From the cell containing the given text, extract its center point as [x, y] coordinate. 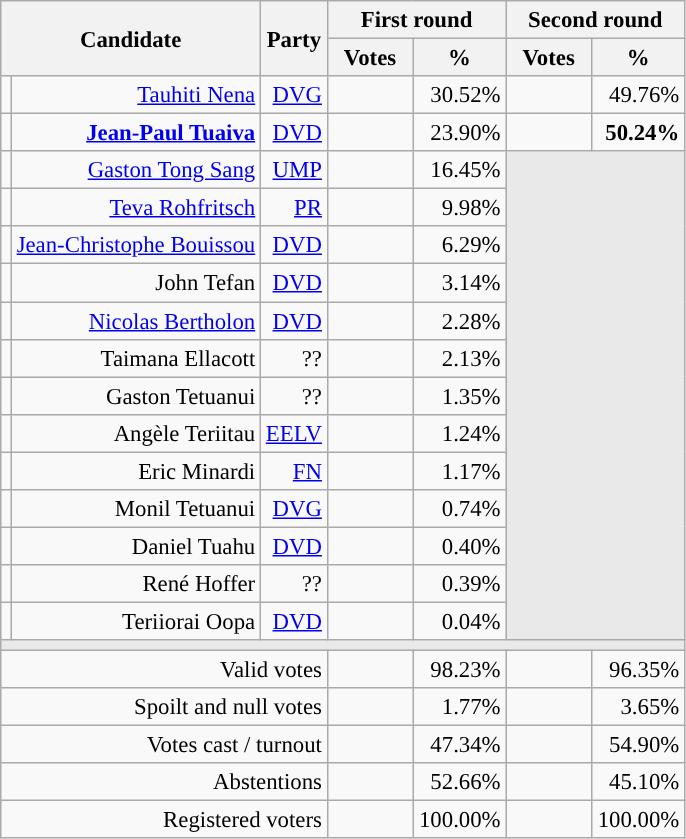
Teriiorai Oopa [136, 621]
16.45% [460, 170]
John Tefan [136, 283]
23.90% [460, 133]
Eric Minardi [136, 471]
96.35% [638, 670]
René Hoffer [136, 584]
30.52% [460, 95]
52.66% [460, 782]
Gaston Tong Sang [136, 170]
UMP [294, 170]
3.65% [638, 707]
Tauhiti Nena [136, 95]
9.98% [460, 208]
Candidate [131, 38]
6.29% [460, 245]
45.10% [638, 782]
Jean-Christophe Bouissou [136, 245]
2.28% [460, 321]
54.90% [638, 745]
0.04% [460, 621]
Teva Rohfritsch [136, 208]
PR [294, 208]
Valid votes [164, 670]
Nicolas Bertholon [136, 321]
Votes cast / turnout [164, 745]
Registered voters [164, 820]
0.40% [460, 546]
1.77% [460, 707]
1.24% [460, 433]
EELV [294, 433]
98.23% [460, 670]
0.39% [460, 584]
49.76% [638, 95]
0.74% [460, 509]
Jean-Paul Tuaiva [136, 133]
50.24% [638, 133]
47.34% [460, 745]
FN [294, 471]
Second round [596, 20]
Angèle Teriitau [136, 433]
Gaston Tetuanui [136, 396]
1.35% [460, 396]
First round [416, 20]
Monil Tetuanui [136, 509]
1.17% [460, 471]
Daniel Tuahu [136, 546]
Party [294, 38]
3.14% [460, 283]
Taimana Ellacott [136, 358]
Abstentions [164, 782]
2.13% [460, 358]
Spoilt and null votes [164, 707]
